Scan for the cell matching the given text and deliver its (x, y) coordinate at center. 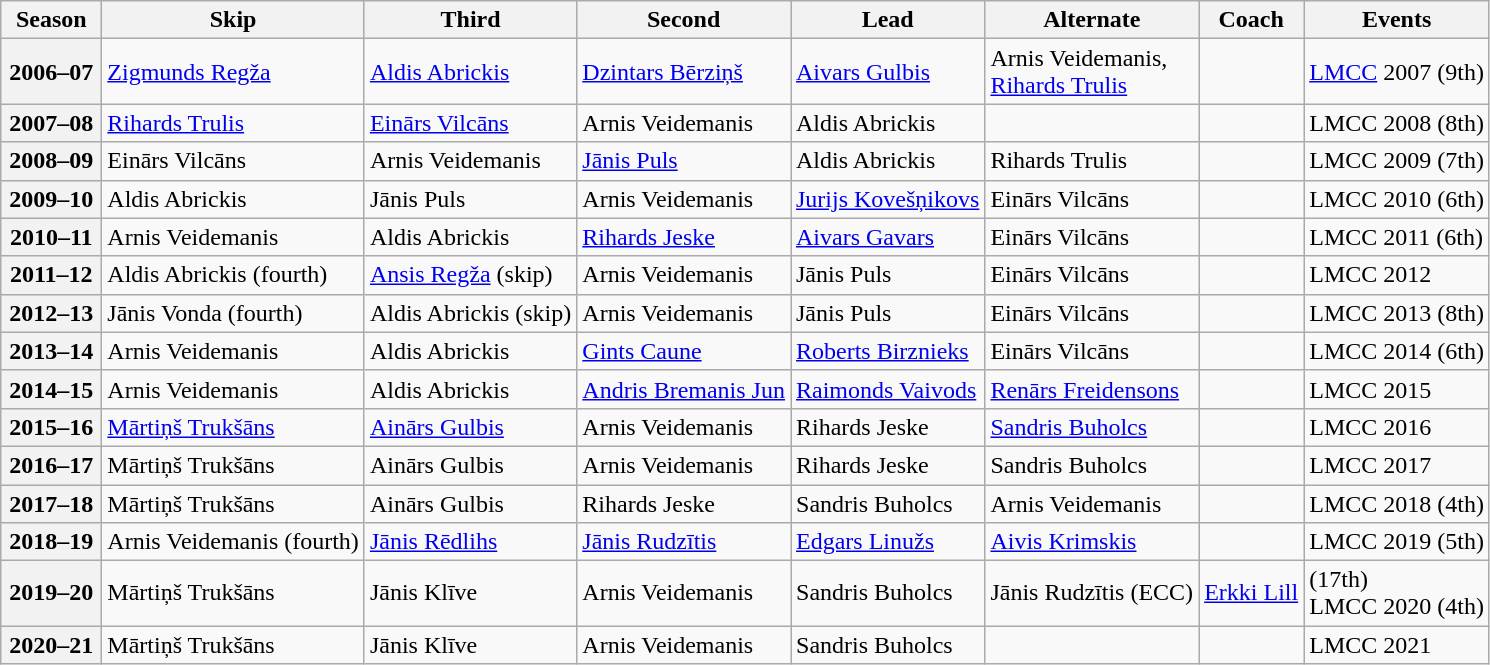
Arnis Veidemanis,Rihards Trulis (1092, 72)
Alternate (1092, 20)
2010–11 (52, 237)
Ansis Regža (skip) (470, 275)
LMCC 2015 (1397, 389)
Aldis Abrickis (fourth) (234, 275)
Jānis Rudzītis (684, 542)
2015–16 (52, 427)
LMCC 2009 (7th) (1397, 161)
Jurijs Kovešņikovs (887, 199)
2014–15 (52, 389)
2013–14 (52, 351)
2006–07 (52, 72)
2017–18 (52, 503)
2016–17 (52, 465)
Dzintars Bērziņš (684, 72)
Gints Caune (684, 351)
Jānis Rēdlihs (470, 542)
Zigmunds Regža (234, 72)
LMCC 2012 (1397, 275)
Season (52, 20)
2018–19 (52, 542)
2009–10 (52, 199)
(17th)LMCC 2020 (4th) (1397, 594)
LMCC 2008 (8th) (1397, 123)
Raimonds Vaivods (887, 389)
Skip (234, 20)
2012–13 (52, 313)
Aldis Abrickis (skip) (470, 313)
LMCC 2018 (4th) (1397, 503)
Jānis Vonda (fourth) (234, 313)
Arnis Veidemanis (fourth) (234, 542)
Third (470, 20)
Lead (887, 20)
LMCC 2016 (1397, 427)
LMCC 2010 (6th) (1397, 199)
2007–08 (52, 123)
Edgars Linužs (887, 542)
LMCC 2013 (8th) (1397, 313)
Second (684, 20)
Aivars Gavars (887, 237)
2019–20 (52, 594)
Coach (1252, 20)
LMCC 2011 (6th) (1397, 237)
Aivis Krimskis (1092, 542)
LMCC 2021 (1397, 645)
Erkki Lill (1252, 594)
2020–21 (52, 645)
2008–09 (52, 161)
LMCC 2017 (1397, 465)
LMCC 2007 (9th) (1397, 72)
Aivars Gulbis (887, 72)
Roberts Birznieks (887, 351)
Jānis Rudzītis (ECC) (1092, 594)
2011–12 (52, 275)
LMCC 2019 (5th) (1397, 542)
Renārs Freidensons (1092, 389)
Andris Bremanis Jun (684, 389)
Events (1397, 20)
LMCC 2014 (6th) (1397, 351)
